Find where the given text appears and provide that cell's center as (X, Y) coordinate. 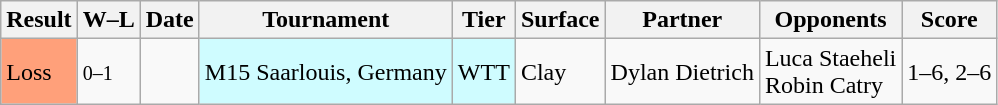
Tournament (326, 20)
Date (170, 20)
WTT (484, 72)
Tier (484, 20)
M15 Saarlouis, Germany (326, 72)
W–L (108, 20)
Clay (560, 72)
Luca Staeheli Robin Catry (830, 72)
Result (39, 20)
0–1 (108, 72)
Dylan Dietrich (682, 72)
Opponents (830, 20)
Loss (39, 72)
Score (950, 20)
Surface (560, 20)
1–6, 2–6 (950, 72)
Partner (682, 20)
